Find where the given text appears and provide that cell's center as (X, Y) coordinate. 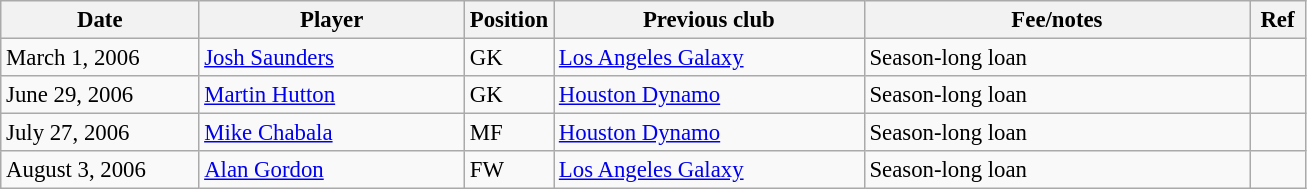
MF (508, 133)
Previous club (710, 20)
July 27, 2006 (100, 133)
June 29, 2006 (100, 95)
Player (332, 20)
August 3, 2006 (100, 170)
Ref (1278, 20)
Date (100, 20)
FW (508, 170)
Martin Hutton (332, 95)
Josh Saunders (332, 58)
Alan Gordon (332, 170)
Fee/notes (1057, 20)
Position (508, 20)
March 1, 2006 (100, 58)
Mike Chabala (332, 133)
